Output the [x, y] coordinate of the center of the cell containing the given text.  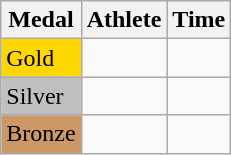
Athlete [124, 20]
Silver [41, 96]
Gold [41, 58]
Medal [41, 20]
Bronze [41, 134]
Time [199, 20]
